Pinpoint the cell where the given text exists, returning its [X, Y] midpoint coordinate. 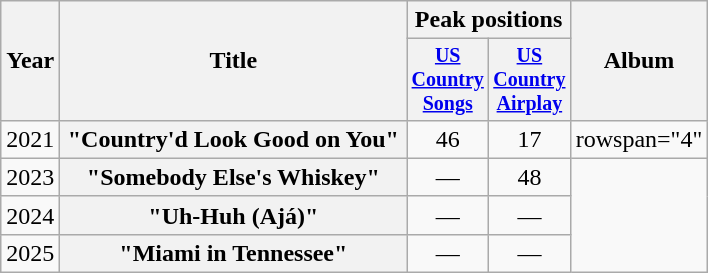
Peak positions [488, 20]
Title [234, 61]
48 [530, 177]
"Country'd Look Good on You" [234, 139]
46 [448, 139]
Year [30, 61]
2024 [30, 215]
US Country Airplay [530, 80]
2025 [30, 253]
2023 [30, 177]
2021 [30, 139]
USCountrySongs [448, 80]
rowspan="4" [639, 139]
Album [639, 61]
"Miami in Tennessee" [234, 253]
17 [530, 139]
"Uh-Huh (Ajá)" [234, 215]
"Somebody Else's Whiskey" [234, 177]
